Provide the (x, y) coordinate of the cell's center where the given text is located.  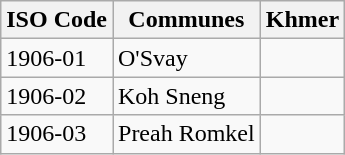
Khmer (302, 20)
Communes (186, 20)
Preah Romkel (186, 134)
1906-02 (57, 96)
ISO Code (57, 20)
1906-01 (57, 58)
Koh Sneng (186, 96)
O'Svay (186, 58)
1906-03 (57, 134)
